Pinpoint the cell where the given text exists, returning its (X, Y) midpoint coordinate. 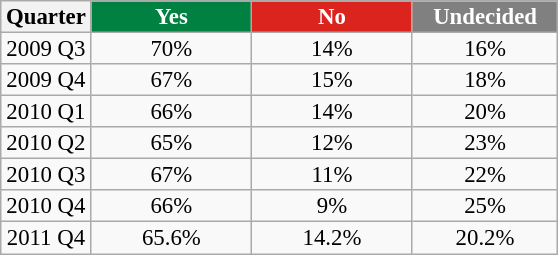
Yes (172, 17)
11% (332, 175)
2009 Q3 (46, 49)
Quarter (46, 17)
65% (172, 143)
14.2% (332, 238)
15% (332, 80)
20% (485, 112)
20.2% (485, 238)
23% (485, 143)
18% (485, 80)
22% (485, 175)
2010 Q1 (46, 112)
2010 Q3 (46, 175)
No (332, 17)
65.6% (172, 238)
25% (485, 206)
70% (172, 49)
9% (332, 206)
2010 Q2 (46, 143)
2009 Q4 (46, 80)
2010 Q4 (46, 206)
16% (485, 49)
12% (332, 143)
Undecided (485, 17)
2011 Q4 (46, 238)
